Capture the cell that displays the provided text and extract its [X, Y] central coordinate. 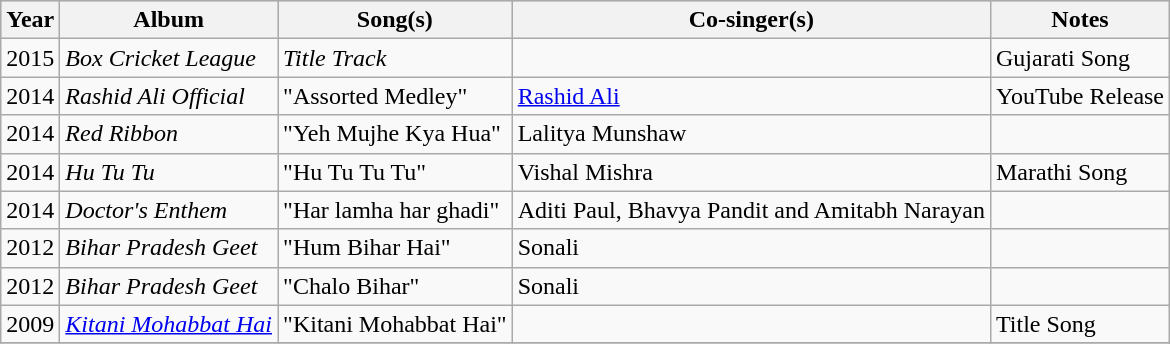
Red Ribbon [169, 134]
Year [30, 20]
Box Cricket League [169, 58]
"Hu Tu Tu Tu" [396, 172]
Rashid Ali Official [169, 96]
Vishal Mishra [751, 172]
Notes [1080, 20]
Title Track [396, 58]
Title Song [1080, 324]
Doctor's Enthem [169, 210]
Rashid Ali [751, 96]
Co-singer(s) [751, 20]
Album [169, 20]
"Hum Bihar Hai" [396, 248]
Gujarati Song [1080, 58]
"Chalo Bihar" [396, 286]
Song(s) [396, 20]
Aditi Paul, Bhavya Pandit and Amitabh Narayan [751, 210]
"Har lamha har ghadi" [396, 210]
Hu Tu Tu [169, 172]
"Yeh Mujhe Kya Hua" [396, 134]
Kitani Mohabbat Hai [169, 324]
Marathi Song [1080, 172]
Lalitya Munshaw [751, 134]
"Kitani Mohabbat Hai" [396, 324]
"Assorted Medley" [396, 96]
YouTube Release [1080, 96]
2015 [30, 58]
2009 [30, 324]
